Search for the cell housing the specified text and yield its (X, Y) center coordinate. 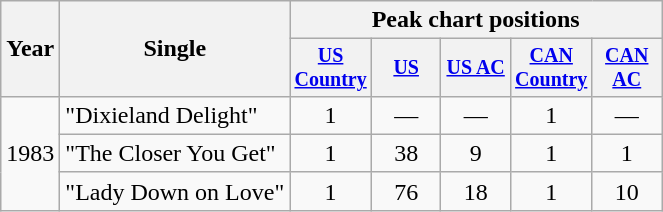
38 (406, 153)
"The Closer You Get" (175, 153)
1983 (30, 153)
Peak chart positions (476, 20)
"Lady Down on Love" (175, 191)
18 (476, 191)
10 (626, 191)
"Dixieland Delight" (175, 115)
CAN Country (551, 68)
Year (30, 49)
CAN AC (626, 68)
US Country (331, 68)
US AC (476, 68)
76 (406, 191)
Single (175, 49)
US (406, 68)
9 (476, 153)
